Scan for the cell matching the given text and deliver its [x, y] coordinate at center. 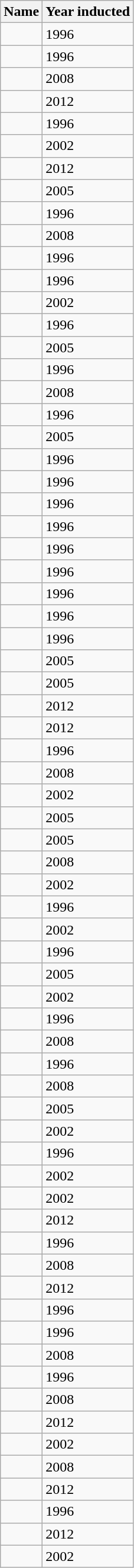
Year inducted [88, 12]
Name [21, 12]
